Extract the [x, y] coordinate from the center of the cell holding the provided text.  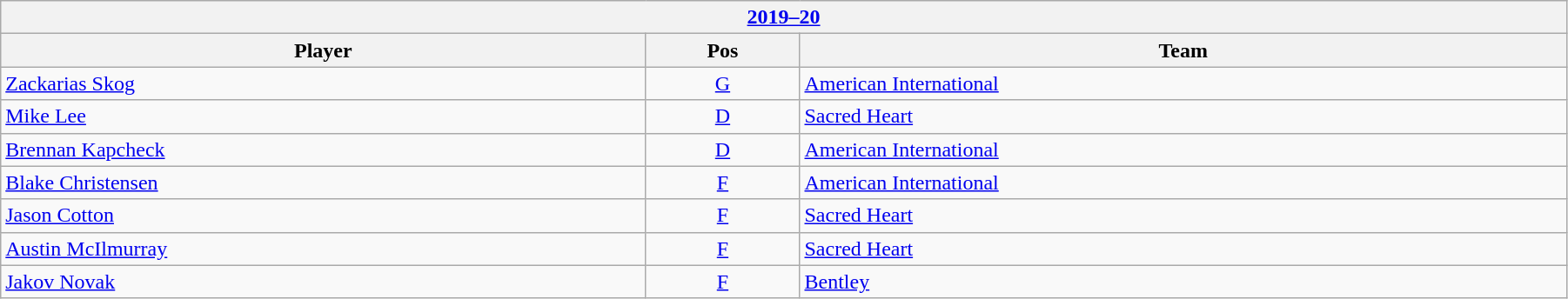
Austin McIlmurray [324, 249]
Jason Cotton [324, 216]
Pos [722, 50]
Bentley [1183, 282]
Mike Lee [324, 116]
Blake Christensen [324, 183]
Zackarias Skog [324, 83]
Jakov Novak [324, 282]
2019–20 [784, 17]
Brennan Kapcheck [324, 149]
Player [324, 50]
Team [1183, 50]
G [722, 83]
